Provide the (x, y) coordinate of the cell's center where the given text is located.  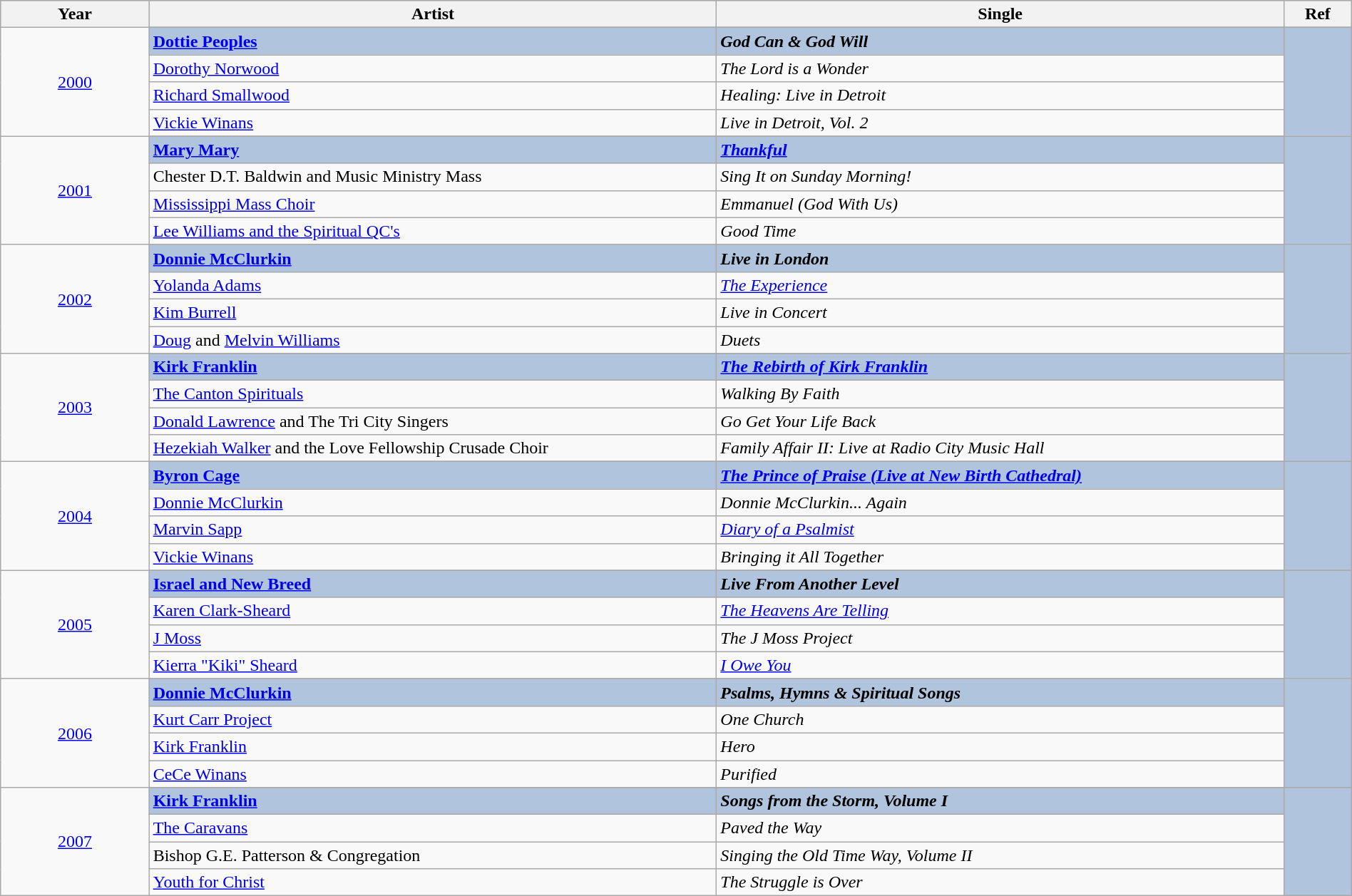
Go Get Your Life Back (1000, 421)
The Lord is a Wonder (1000, 68)
Single (1000, 14)
Walking By Faith (1000, 394)
Duets (1000, 340)
Emmanuel (God With Us) (1000, 204)
The Heavens Are Telling (1000, 611)
God Can & God Will (1000, 41)
Artist (433, 14)
Ref (1318, 14)
Purified (1000, 773)
Byron Cage (433, 475)
2007 (75, 842)
CeCe Winans (433, 773)
2005 (75, 624)
2001 (75, 190)
J Moss (433, 638)
Doug and Melvin Williams (433, 340)
Mary Mary (433, 150)
The Prince of Praise (Live at New Birth Cathedral) (1000, 475)
Marvin Sapp (433, 530)
Karen Clark-Sheard (433, 611)
Paved the Way (1000, 828)
The Rebirth of Kirk Franklin (1000, 367)
Bringing it All Together (1000, 557)
Mississippi Mass Choir (433, 204)
Kurt Carr Project (433, 719)
Kim Burrell (433, 312)
2006 (75, 733)
The Struggle is Over (1000, 882)
Israel and New Breed (433, 584)
The Canton Spirituals (433, 394)
Donnie McClurkin... Again (1000, 503)
Diary of a Psalmist (1000, 530)
Psalms, Hymns & Spiritual Songs (1000, 692)
Year (75, 14)
The Experience (1000, 285)
Bishop G.E. Patterson & Congregation (433, 855)
Songs from the Storm, Volume I (1000, 801)
Kierra "Kiki" Sheard (433, 665)
Sing It on Sunday Morning! (1000, 177)
Youth for Christ (433, 882)
One Church (1000, 719)
Live in Detroit, Vol. 2 (1000, 123)
Donald Lawrence and The Tri City Singers (433, 421)
Dottie Peoples (433, 41)
Richard Smallwood (433, 96)
Yolanda Adams (433, 285)
2002 (75, 299)
Live in Concert (1000, 312)
Thankful (1000, 150)
Good Time (1000, 231)
Healing: Live in Detroit (1000, 96)
Singing the Old Time Way, Volume II (1000, 855)
Dorothy Norwood (433, 68)
Chester D.T. Baldwin and Music Ministry Mass (433, 177)
Family Affair II: Live at Radio City Music Hall (1000, 448)
I Owe You (1000, 665)
Live in London (1000, 258)
Live From Another Level (1000, 584)
2003 (75, 408)
Lee Williams and the Spiritual QC's (433, 231)
2000 (75, 82)
Hero (1000, 746)
The Caravans (433, 828)
2004 (75, 516)
Hezekiah Walker and the Love Fellowship Crusade Choir (433, 448)
The J Moss Project (1000, 638)
